Return the (x, y) coordinate for the center point of the cell that contains the specified text.  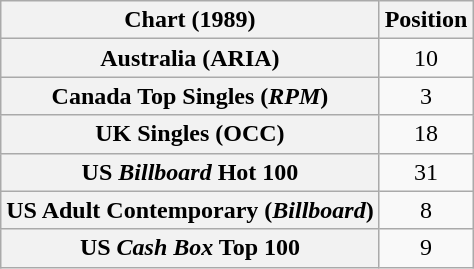
Position (426, 20)
UK Singles (OCC) (190, 134)
US Adult Contemporary (Billboard) (190, 210)
Canada Top Singles (RPM) (190, 96)
10 (426, 58)
Chart (1989) (190, 20)
31 (426, 172)
8 (426, 210)
18 (426, 134)
3 (426, 96)
9 (426, 248)
US Billboard Hot 100 (190, 172)
Australia (ARIA) (190, 58)
US Cash Box Top 100 (190, 248)
